Identify which cell holds the provided text, then report its (X, Y) central coordinate. 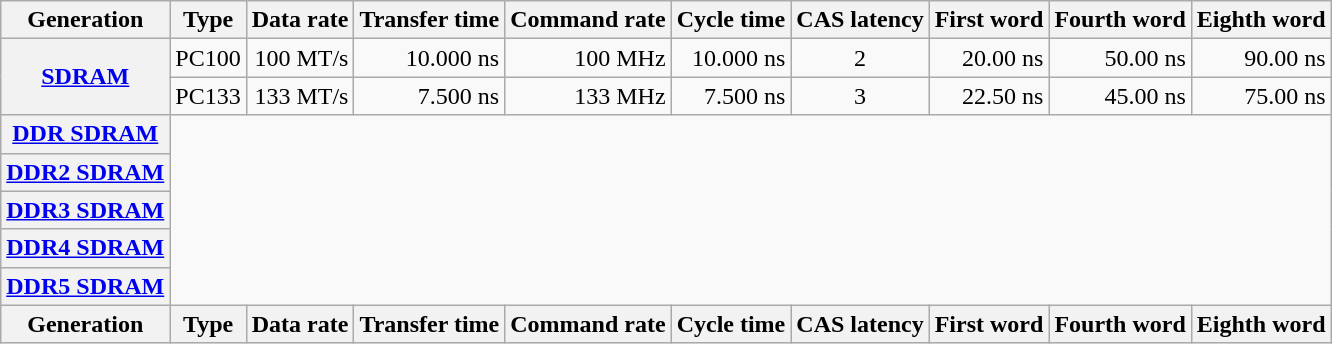
SDRAM (86, 77)
45.00 ns (1120, 96)
50.00 ns (1120, 58)
2 (860, 58)
3 (860, 96)
22.50 ns (989, 96)
133 MT/s (300, 96)
20.00 ns (989, 58)
133 MHz (588, 96)
90.00 ns (1261, 58)
100 MHz (588, 58)
PC133 (208, 96)
PC100 (208, 58)
100 MT/s (300, 58)
DDR5 SDRAM (86, 286)
75.00 ns (1261, 96)
DDR2 SDRAM (86, 172)
DDR SDRAM (86, 134)
DDR3 SDRAM (86, 210)
DDR4 SDRAM (86, 248)
